For the text-containing cell, return its midpoint in [x, y] coordinate format. 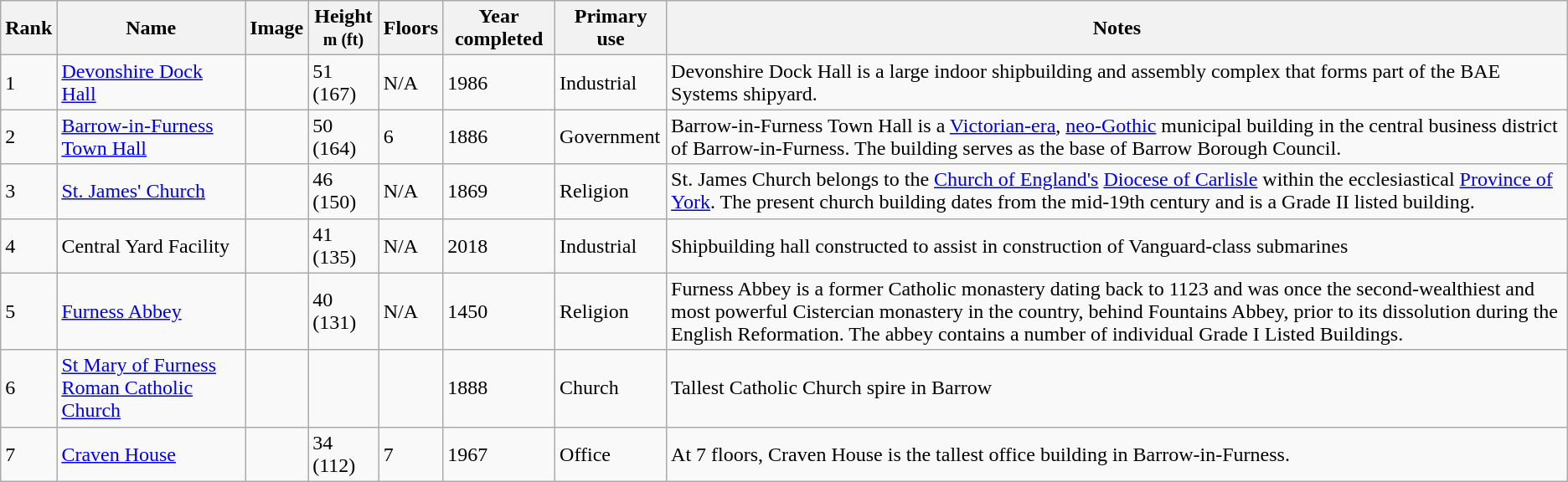
46 (150) [343, 191]
40 (131) [343, 311]
Central Yard Facility [151, 246]
Craven House [151, 454]
Year completed [499, 28]
5 [28, 311]
Church [611, 388]
At 7 floors, Craven House is the tallest office building in Barrow-in-Furness. [1117, 454]
1967 [499, 454]
Tallest Catholic Church spire in Barrow [1117, 388]
2018 [499, 246]
Barrow-in-Furness Town Hall [151, 137]
1888 [499, 388]
St Mary of Furness Roman Catholic Church [151, 388]
Primary use [611, 28]
Image [276, 28]
1 [28, 82]
Furness Abbey [151, 311]
1450 [499, 311]
Floors [410, 28]
St. James' Church [151, 191]
Government [611, 137]
Rank [28, 28]
1886 [499, 137]
41 (135) [343, 246]
Notes [1117, 28]
1986 [499, 82]
Heightm (ft) [343, 28]
1869 [499, 191]
3 [28, 191]
4 [28, 246]
34 (112) [343, 454]
2 [28, 137]
50 (164) [343, 137]
Devonshire Dock Hall [151, 82]
Devonshire Dock Hall is a large indoor shipbuilding and assembly complex that forms part of the BAE Systems shipyard. [1117, 82]
Shipbuilding hall constructed to assist in construction of Vanguard-class submarines [1117, 246]
51 (167) [343, 82]
Office [611, 454]
Name [151, 28]
